Extract the (x, y) coordinate from the center of the cell holding the provided text.  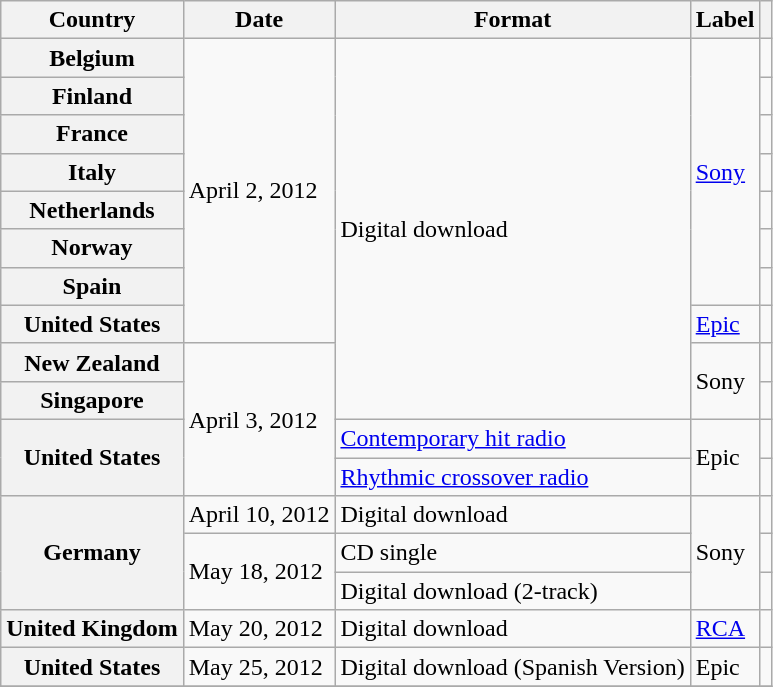
Contemporary hit radio (512, 438)
Label (725, 20)
Norway (92, 248)
April 10, 2012 (259, 515)
New Zealand (92, 362)
Country (92, 20)
Format (512, 20)
Finland (92, 96)
May 18, 2012 (259, 572)
April 3, 2012 (259, 419)
Netherlands (92, 210)
May 25, 2012 (259, 667)
RCA (725, 629)
United Kingdom (92, 629)
April 2, 2012 (259, 191)
Digital download (2-track) (512, 591)
Singapore (92, 400)
CD single (512, 553)
Digital download (Spanish Version) (512, 667)
May 20, 2012 (259, 629)
France (92, 134)
Italy (92, 172)
Rhythmic crossover radio (512, 477)
Germany (92, 553)
Spain (92, 286)
Belgium (92, 58)
Date (259, 20)
